Detect which cell encompasses the target text, then output its (x, y) center coordinate. 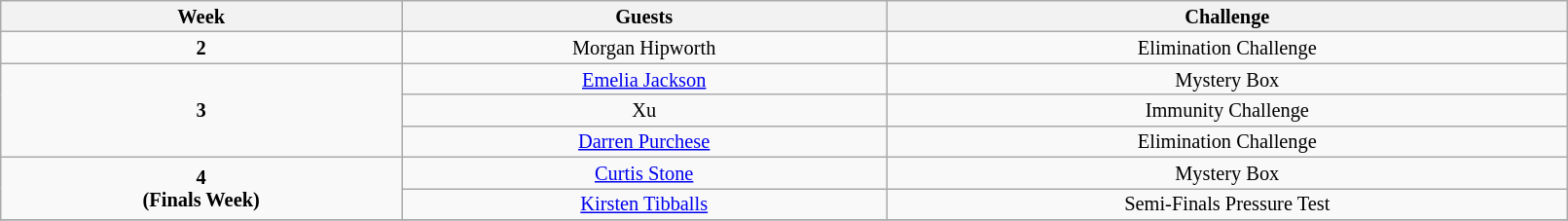
Week (201, 16)
Guests (644, 16)
4 (Finals Week) (201, 188)
Kirsten Tibballs (644, 203)
Morgan Hipworth (644, 47)
3 (201, 110)
Darren Purchese (644, 141)
Challenge (1227, 16)
Emelia Jackson (644, 79)
Semi-Finals Pressure Test (1227, 203)
Xu (644, 110)
Immunity Challenge (1227, 110)
2 (201, 47)
Curtis Stone (644, 172)
